Capture the cell that displays the provided text and extract its (x, y) central coordinate. 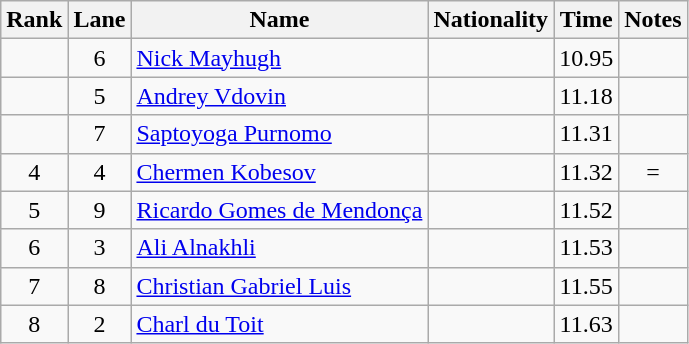
11.32 (586, 172)
Rank (34, 20)
11.53 (586, 248)
3 (100, 248)
Lane (100, 20)
Christian Gabriel Luis (280, 286)
2 (100, 324)
Ali Alnakhli (280, 248)
11.55 (586, 286)
11.18 (586, 96)
Time (586, 20)
Saptoyoga Purnomo (280, 134)
Charl du Toit (280, 324)
Nationality (491, 20)
10.95 (586, 58)
Chermen Kobesov (280, 172)
= (653, 172)
Notes (653, 20)
Ricardo Gomes de Mendonça (280, 210)
Name (280, 20)
11.52 (586, 210)
Nick Mayhugh (280, 58)
Andrey Vdovin (280, 96)
9 (100, 210)
11.31 (586, 134)
11.63 (586, 324)
